For the text-containing cell, return its midpoint in (X, Y) coordinate format. 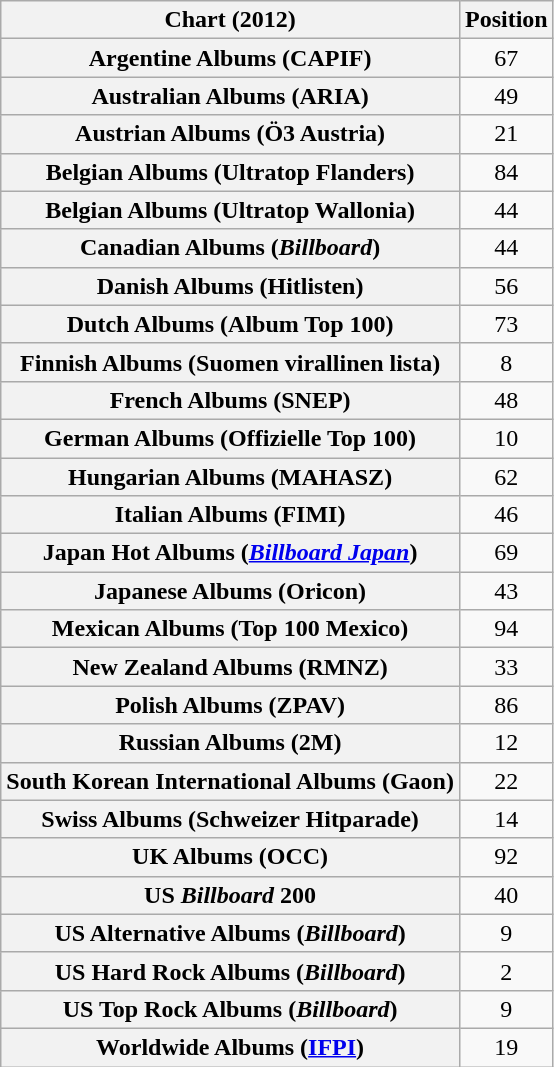
12 (506, 743)
48 (506, 400)
14 (506, 819)
South Korean International Albums (Gaon) (230, 781)
Dutch Albums (Album Top 100) (230, 324)
Position (506, 20)
UK Albums (OCC) (230, 857)
US Billboard 200 (230, 895)
US Hard Rock Albums (Billboard) (230, 971)
67 (506, 58)
Worldwide Albums (IFPI) (230, 1047)
Finnish Albums (Suomen virallinen lista) (230, 362)
43 (506, 591)
19 (506, 1047)
French Albums (SNEP) (230, 400)
Polish Albums (ZPAV) (230, 705)
German Albums (Offizielle Top 100) (230, 438)
Swiss Albums (Schweizer Hitparade) (230, 819)
Japan Hot Albums (Billboard Japan) (230, 553)
Belgian Albums (Ultratop Wallonia) (230, 210)
Hungarian Albums (MAHASZ) (230, 477)
56 (506, 286)
Canadian Albums (Billboard) (230, 248)
Japanese Albums (Oricon) (230, 591)
Austrian Albums (Ö3 Austria) (230, 134)
Russian Albums (2M) (230, 743)
US Alternative Albums (Billboard) (230, 933)
40 (506, 895)
46 (506, 515)
Argentine Albums (CAPIF) (230, 58)
8 (506, 362)
2 (506, 971)
49 (506, 96)
Mexican Albums (Top 100 Mexico) (230, 629)
Danish Albums (Hitlisten) (230, 286)
33 (506, 667)
62 (506, 477)
84 (506, 172)
22 (506, 781)
69 (506, 553)
73 (506, 324)
86 (506, 705)
Chart (2012) (230, 20)
92 (506, 857)
New Zealand Albums (RMNZ) (230, 667)
Italian Albums (FIMI) (230, 515)
10 (506, 438)
21 (506, 134)
US Top Rock Albums (Billboard) (230, 1009)
Australian Albums (ARIA) (230, 96)
94 (506, 629)
Belgian Albums (Ultratop Flanders) (230, 172)
